Pinpoint the cell where the given text exists, returning its [X, Y] midpoint coordinate. 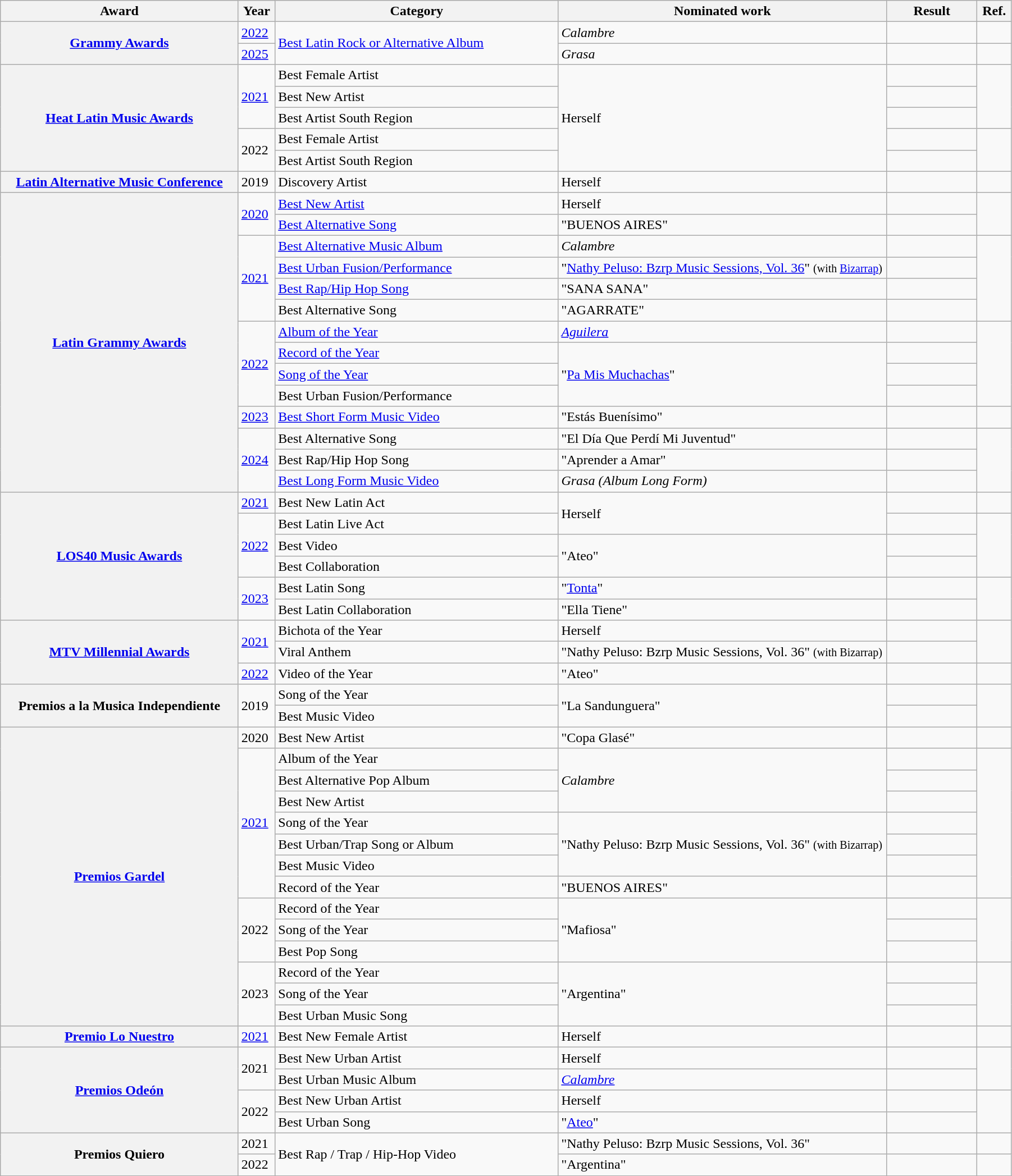
"Mafiosa" [722, 930]
Best Urban Music Song [417, 1015]
Premios Gardel [119, 877]
Year [257, 11]
MTV Millennial Awards [119, 652]
Premios Odeón [119, 1090]
Latin Alternative Music Conference [119, 182]
Result [932, 11]
Best Latin Rock or Alternative Album [417, 43]
"Ella Tiene" [722, 609]
Best Urban/Trap Song or Album [417, 844]
Best Latin Live Act [417, 524]
"Pa Mis Muchachas" [722, 374]
Premios Quiero [119, 1154]
Best New Female Artist [417, 1037]
"Copa Glasé" [722, 738]
Award [119, 11]
Premios a la Musica Independiente [119, 706]
Best Alternative Music Album [417, 246]
Premio Lo Nuestro [119, 1037]
Best Long Form Music Video [417, 481]
Grammy Awards [119, 43]
"SANA SANA" [722, 289]
Best New Latin Act [417, 502]
"Estás Buenísimo" [722, 417]
Best Urban Song [417, 1122]
Best Video [417, 545]
Best Collaboration [417, 566]
Bichota of the Year [417, 631]
Best Pop Song [417, 951]
2025 [257, 54]
Category [417, 11]
"Tonta" [722, 588]
Discovery Artist [417, 182]
Best Urban Music Album [417, 1079]
"AGARRATE" [722, 310]
Ref. [994, 11]
"El Día Que Perdí Mi Juventud" [722, 438]
Best Alternative Pop Album [417, 780]
Viral Anthem [417, 652]
2024 [257, 460]
Latin Grammy Awards [119, 342]
Best Rap / Trap / Hip-Hop Video [417, 1154]
Nominated work [722, 11]
Video of the Year [417, 674]
Aguilera [722, 332]
Grasa [722, 54]
Grasa (Album Long Form) [722, 481]
LOS40 Music Awards [119, 556]
Best Latin Collaboration [417, 609]
Best Latin Song [417, 588]
Best Short Form Music Video [417, 417]
Heat Latin Music Awards [119, 118]
"Nathy Peluso: Bzrp Music Sessions, Vol. 36" [722, 1143]
"La Sandunguera" [722, 706]
"Aprender a Amar" [722, 460]
